Output the [X, Y] coordinate of the center of the cell containing the given text.  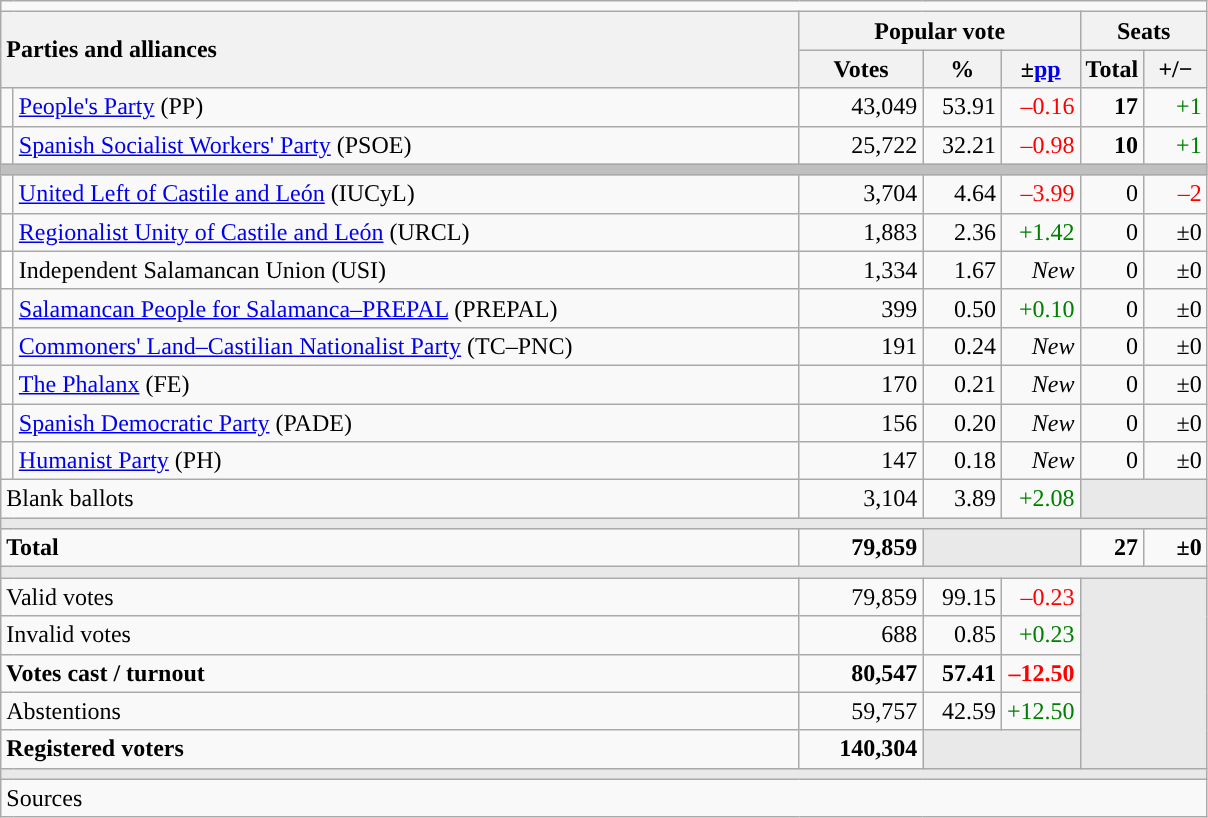
53.91 [962, 107]
0.18 [962, 461]
Seats [1144, 31]
Spanish Socialist Workers' Party (PSOE) [406, 145]
3,704 [861, 194]
57.41 [962, 673]
80,547 [861, 673]
170 [861, 384]
32.21 [962, 145]
–0.16 [1040, 107]
+/− [1176, 69]
–3.99 [1040, 194]
–2 [1176, 194]
Independent Salamancan Union (USI) [406, 270]
–0.23 [1040, 597]
Valid votes [400, 597]
0.50 [962, 308]
0.24 [962, 346]
The Phalanx (FE) [406, 384]
140,304 [861, 749]
0.85 [962, 635]
+2.08 [1040, 499]
Votes cast / turnout [400, 673]
1,883 [861, 232]
Invalid votes [400, 635]
1.67 [962, 270]
191 [861, 346]
+12.50 [1040, 711]
Regionalist Unity of Castile and León (URCL) [406, 232]
Salamancan People for Salamanca–PREPAL (PREPAL) [406, 308]
±pp [1040, 69]
1,334 [861, 270]
Commoners' Land–Castilian Nationalist Party (TC–PNC) [406, 346]
Humanist Party (PH) [406, 461]
399 [861, 308]
147 [861, 461]
People's Party (PP) [406, 107]
+0.10 [1040, 308]
156 [861, 423]
Blank ballots [400, 499]
4.64 [962, 194]
0.21 [962, 384]
Spanish Democratic Party (PADE) [406, 423]
3.89 [962, 499]
10 [1112, 145]
3,104 [861, 499]
Abstentions [400, 711]
59,757 [861, 711]
Votes [861, 69]
Sources [604, 798]
688 [861, 635]
+1.42 [1040, 232]
Registered voters [400, 749]
% [962, 69]
–12.50 [1040, 673]
–0.98 [1040, 145]
17 [1112, 107]
United Left of Castile and León (IUCyL) [406, 194]
0.20 [962, 423]
25,722 [861, 145]
27 [1112, 548]
43,049 [861, 107]
Popular vote [940, 31]
42.59 [962, 711]
99.15 [962, 597]
2.36 [962, 232]
Parties and alliances [400, 50]
+0.23 [1040, 635]
